Output the (x, y) coordinate of the center of the cell containing the given text.  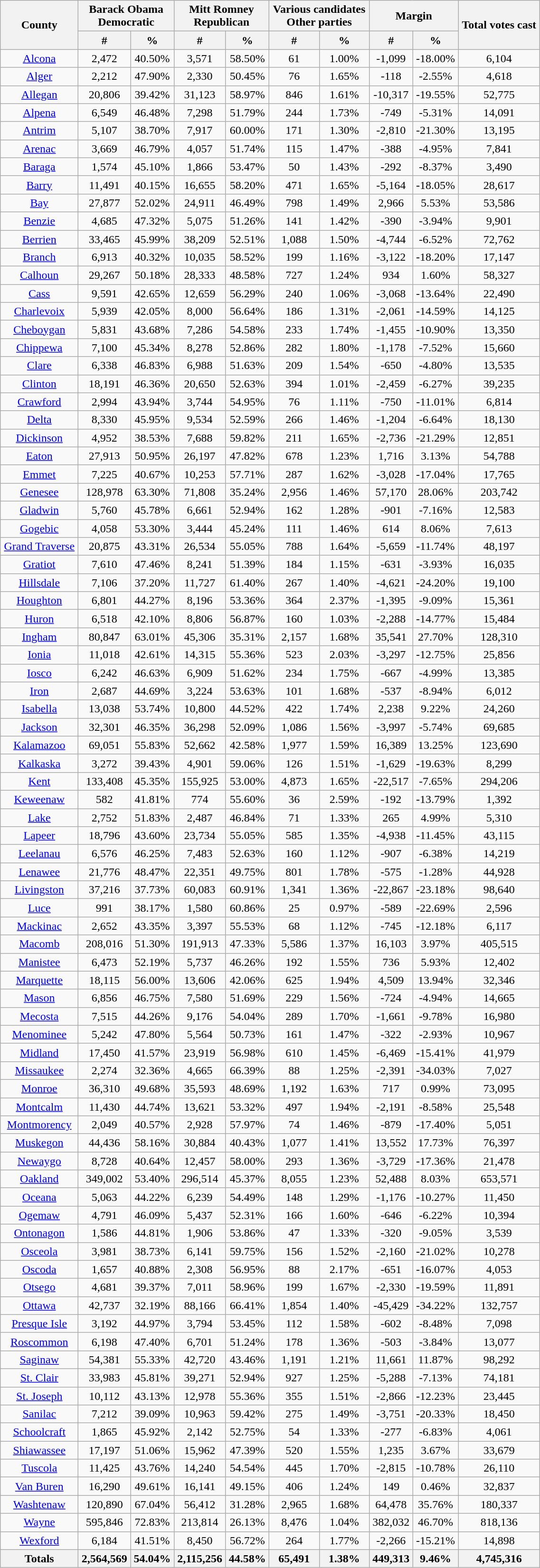
7,688 (199, 438)
Houghton (39, 601)
45.99% (152, 239)
2,994 (104, 402)
Margin (414, 16)
45.78% (152, 510)
72.83% (152, 1522)
2,752 (104, 817)
186 (294, 312)
53.74% (152, 709)
Livingston (39, 890)
3,744 (199, 402)
-2,330 (391, 1287)
32.36% (152, 1070)
44.26% (152, 1016)
Total votes cast (499, 25)
Montcalm (39, 1107)
382,032 (391, 1522)
614 (391, 529)
53.86% (247, 1233)
45.37% (247, 1179)
Emmet (39, 474)
15,484 (499, 619)
-2,866 (391, 1396)
123,690 (499, 745)
12,402 (499, 962)
1,657 (104, 1269)
Tuscola (39, 1468)
42.06% (247, 980)
-667 (391, 673)
-1,455 (391, 330)
Mecosta (39, 1016)
51.79% (247, 113)
39,271 (199, 1378)
24,911 (199, 203)
Grand Traverse (39, 547)
Iosco (39, 673)
26.13% (247, 1522)
10,394 (499, 1215)
59.42% (247, 1414)
Schoolcraft (39, 1432)
1.35% (344, 836)
Osceola (39, 1251)
18,115 (104, 980)
132,757 (499, 1305)
10,967 (499, 1034)
Kalkaska (39, 763)
6,518 (104, 619)
14,125 (499, 312)
934 (391, 275)
Newaygo (39, 1161)
180,337 (499, 1504)
74,181 (499, 1378)
46.63% (152, 673)
13,535 (499, 366)
112 (294, 1323)
50.18% (152, 275)
191,913 (199, 944)
13,552 (391, 1143)
Crawford (39, 402)
Chippewa (39, 348)
Ontonagon (39, 1233)
4,058 (104, 529)
1.43% (344, 167)
-602 (391, 1323)
8,241 (199, 565)
53.36% (247, 601)
4,061 (499, 1432)
13,195 (499, 131)
233 (294, 330)
71 (294, 817)
Jackson (39, 727)
7,580 (199, 998)
17.73% (436, 1143)
12,978 (199, 1396)
927 (294, 1378)
Benzie (39, 221)
38.70% (152, 131)
1.50% (344, 239)
51.26% (247, 221)
5,051 (499, 1125)
-1,178 (391, 348)
43.76% (152, 1468)
-7.65% (436, 781)
6,198 (104, 1341)
1.54% (344, 366)
-1,099 (391, 58)
-7.13% (436, 1378)
2.03% (344, 655)
Mitt RomneyRepublican (221, 16)
364 (294, 601)
1,192 (294, 1088)
8,330 (104, 420)
44.97% (152, 1323)
17,197 (104, 1450)
5,437 (199, 1215)
8.03% (436, 1179)
Kent (39, 781)
Leelanau (39, 854)
2,472 (104, 58)
46.36% (152, 384)
Wexford (39, 1540)
-8.48% (436, 1323)
296,514 (199, 1179)
Wayne (39, 1522)
52,775 (499, 94)
12,457 (199, 1161)
47.33% (247, 944)
48.47% (152, 872)
18,191 (104, 384)
55.83% (152, 745)
-5.31% (436, 113)
46.35% (152, 727)
1.52% (344, 1251)
15,361 (499, 601)
46.79% (152, 149)
1.78% (344, 872)
58.00% (247, 1161)
-17.40% (436, 1125)
-22,867 (391, 890)
32.19% (152, 1305)
4,665 (199, 1070)
Saginaw (39, 1360)
7,613 (499, 529)
51.62% (247, 673)
Ottawa (39, 1305)
9,591 (104, 293)
678 (294, 456)
6,549 (104, 113)
7,225 (104, 474)
Baraga (39, 167)
2,652 (104, 926)
52.31% (247, 1215)
2,965 (294, 1504)
42.05% (152, 312)
-2,061 (391, 312)
Arenac (39, 149)
736 (391, 962)
1,088 (294, 239)
35,541 (391, 637)
Ionia (39, 655)
-646 (391, 1215)
52.86% (247, 348)
1.30% (344, 131)
-575 (391, 872)
-901 (391, 510)
12,851 (499, 438)
40.43% (247, 1143)
56,412 (199, 1504)
22,351 (199, 872)
Lapeer (39, 836)
58.96% (247, 1287)
53,586 (499, 203)
1.11% (344, 402)
37.20% (152, 583)
-6.83% (436, 1432)
5,760 (104, 510)
52.09% (247, 727)
595,846 (104, 1522)
-4.94% (436, 998)
-277 (391, 1432)
47.40% (152, 1341)
42,737 (104, 1305)
51.63% (247, 366)
-2,810 (391, 131)
43.60% (152, 836)
1.73% (344, 113)
13,077 (499, 1341)
8.06% (436, 529)
-2.55% (436, 76)
155,925 (199, 781)
5,831 (104, 330)
29,267 (104, 275)
69,685 (499, 727)
Delta (39, 420)
50.45% (247, 76)
Lake (39, 817)
Marquette (39, 980)
Various candidatesOther parties (319, 16)
610 (294, 1052)
1,574 (104, 167)
6,104 (499, 58)
17,147 (499, 257)
-14.59% (436, 312)
40.32% (152, 257)
52.02% (152, 203)
13,350 (499, 330)
-10,317 (391, 94)
4,057 (199, 149)
44.27% (152, 601)
2,115,256 (199, 1559)
33,679 (499, 1450)
18,796 (104, 836)
-2,191 (391, 1107)
24,260 (499, 709)
229 (294, 998)
8,728 (104, 1161)
774 (199, 799)
798 (294, 203)
1.77% (344, 1540)
51.30% (152, 944)
-18.20% (436, 257)
27,877 (104, 203)
-4,744 (391, 239)
1,086 (294, 727)
32,837 (499, 1486)
1.45% (344, 1052)
Keweenaw (39, 799)
-10.90% (436, 330)
14,091 (499, 113)
8,450 (199, 1540)
20,806 (104, 94)
58.16% (152, 1143)
40.50% (152, 58)
50.95% (152, 456)
6,814 (499, 402)
1.03% (344, 619)
54,788 (499, 456)
56.87% (247, 619)
1,191 (294, 1360)
5,075 (199, 221)
-21.30% (436, 131)
1,854 (294, 1305)
53.00% (247, 781)
-631 (391, 565)
County (39, 25)
1.37% (344, 944)
43.46% (247, 1360)
1.64% (344, 547)
56.98% (247, 1052)
Huron (39, 619)
-23.18% (436, 890)
-18.00% (436, 58)
Alpena (39, 113)
50.73% (247, 1034)
14,240 (199, 1468)
Bay (39, 203)
727 (294, 275)
801 (294, 872)
46.70% (436, 1522)
30,884 (199, 1143)
6,988 (199, 366)
7,483 (199, 854)
8,299 (499, 763)
16,035 (499, 565)
27.70% (436, 637)
Berrien (39, 239)
53.40% (152, 1179)
6,856 (104, 998)
13,606 (199, 980)
3,192 (104, 1323)
43.68% (152, 330)
51.74% (247, 149)
6,117 (499, 926)
31,123 (199, 94)
-3,068 (391, 293)
Genesee (39, 492)
11,450 (499, 1197)
39.42% (152, 94)
148 (294, 1197)
Antrim (39, 131)
5,107 (104, 131)
23,445 (499, 1396)
8,476 (294, 1522)
35,593 (199, 1088)
54.95% (247, 402)
15,962 (199, 1450)
48.58% (247, 275)
51.24% (247, 1341)
Menominee (39, 1034)
Presque Isle (39, 1323)
-1,395 (391, 601)
1.67% (344, 1287)
Alger (39, 76)
5,564 (199, 1034)
-6.38% (436, 854)
44,436 (104, 1143)
162 (294, 510)
47.90% (152, 76)
48.69% (247, 1088)
21,776 (104, 872)
58,327 (499, 275)
45.10% (152, 167)
Manistee (39, 962)
23,734 (199, 836)
Lenawee (39, 872)
64,478 (391, 1504)
45.34% (152, 348)
1.06% (344, 293)
422 (294, 709)
-537 (391, 691)
57.71% (247, 474)
1,866 (199, 167)
Macomb (39, 944)
80,847 (104, 637)
101 (294, 691)
1,906 (199, 1233)
-21.29% (436, 438)
54.54% (247, 1468)
1.21% (344, 1360)
203,742 (499, 492)
266 (294, 420)
59.82% (247, 438)
-11.74% (436, 547)
0.46% (436, 1486)
10,035 (199, 257)
13.94% (436, 980)
41.51% (152, 1540)
Eaton (39, 456)
-5,164 (391, 185)
Ogemaw (39, 1215)
28.06% (436, 492)
46.84% (247, 817)
Barack ObamaDemocratic (126, 16)
3,397 (199, 926)
10,963 (199, 1414)
717 (391, 1088)
8,000 (199, 312)
240 (294, 293)
Oakland (39, 1179)
31.28% (247, 1504)
46.48% (152, 113)
-8.58% (436, 1107)
-34.22% (436, 1305)
-17.36% (436, 1161)
42.58% (247, 745)
293 (294, 1161)
39.09% (152, 1414)
-651 (391, 1269)
7,841 (499, 149)
2.59% (344, 799)
3,794 (199, 1323)
54.58% (247, 330)
289 (294, 1016)
3.67% (436, 1450)
1.41% (344, 1143)
6,338 (104, 366)
49.61% (152, 1486)
45.35% (152, 781)
37.73% (152, 890)
18,130 (499, 420)
10,112 (104, 1396)
73,095 (499, 1088)
37,216 (104, 890)
11,425 (104, 1468)
40.67% (152, 474)
-749 (391, 113)
57,170 (391, 492)
28,617 (499, 185)
5,586 (294, 944)
38.53% (152, 438)
2,928 (199, 1125)
54,381 (104, 1360)
9,534 (199, 420)
Oscoda (39, 1269)
56.00% (152, 980)
13.25% (436, 745)
-320 (391, 1233)
1,977 (294, 745)
4,745,316 (499, 1559)
46.26% (247, 962)
35.24% (247, 492)
Allegan (39, 94)
5,939 (104, 312)
Oceana (39, 1197)
-724 (391, 998)
-19.63% (436, 763)
9.22% (436, 709)
Luce (39, 908)
1,580 (199, 908)
115 (294, 149)
166 (294, 1215)
-292 (391, 167)
4,901 (199, 763)
1,235 (391, 1450)
51.69% (247, 998)
6,473 (104, 962)
47.82% (247, 456)
53.45% (247, 1323)
Clare (39, 366)
171 (294, 131)
-3,997 (391, 727)
0.97% (344, 908)
18,450 (499, 1414)
53.47% (247, 167)
-6.22% (436, 1215)
41.57% (152, 1052)
-24.20% (436, 583)
-10.78% (436, 1468)
63.30% (152, 492)
Midland (39, 1052)
275 (294, 1414)
294,206 (499, 781)
2,308 (199, 1269)
60.00% (247, 131)
6,661 (199, 510)
184 (294, 565)
582 (104, 799)
44.81% (152, 1233)
4,509 (391, 980)
49.68% (152, 1088)
-12.23% (436, 1396)
16,655 (199, 185)
-5,288 (391, 1378)
7,212 (104, 1414)
40.88% (152, 1269)
-7.52% (436, 348)
1,865 (104, 1432)
-15.21% (436, 1540)
-2,266 (391, 1540)
2,487 (199, 817)
5,242 (104, 1034)
Muskegon (39, 1143)
66.39% (247, 1070)
50 (294, 167)
52.19% (152, 962)
6,242 (104, 673)
69,051 (104, 745)
-8.37% (436, 167)
49.15% (247, 1486)
-21.02% (436, 1251)
13,385 (499, 673)
7,011 (199, 1287)
-6.27% (436, 384)
211 (294, 438)
42.65% (152, 293)
13,038 (104, 709)
-2,288 (391, 619)
-4.95% (436, 149)
-2,736 (391, 438)
55.60% (247, 799)
6,012 (499, 691)
59.06% (247, 763)
-4.99% (436, 673)
585 (294, 836)
20,875 (104, 547)
St. Joseph (39, 1396)
1.42% (344, 221)
54 (294, 1432)
1.58% (344, 1323)
128,310 (499, 637)
2,049 (104, 1125)
3,981 (104, 1251)
-2,459 (391, 384)
21,478 (499, 1161)
14,219 (499, 854)
41,979 (499, 1052)
7,298 (199, 113)
38.73% (152, 1251)
445 (294, 1468)
43.31% (152, 547)
-9.09% (436, 601)
42,720 (199, 1360)
-16.07% (436, 1269)
234 (294, 673)
45,306 (199, 637)
244 (294, 113)
5,310 (499, 817)
1.00% (344, 58)
Otsego (39, 1287)
3,669 (104, 149)
32,346 (499, 980)
7,610 (104, 565)
4,952 (104, 438)
16,980 (499, 1016)
46.83% (152, 366)
Washtenaw (39, 1504)
-3,028 (391, 474)
61 (294, 58)
7,027 (499, 1070)
6,913 (104, 257)
74 (294, 1125)
3,272 (104, 763)
Cheboygan (39, 330)
58.52% (247, 257)
26,534 (199, 547)
-4.80% (436, 366)
42.10% (152, 619)
-8.94% (436, 691)
45.92% (152, 1432)
17,765 (499, 474)
6,801 (104, 601)
6,576 (104, 854)
-6,469 (391, 1052)
52.51% (247, 239)
2,596 (499, 908)
-22,517 (391, 781)
520 (294, 1450)
120,890 (104, 1504)
-18.05% (436, 185)
38.17% (152, 908)
128,978 (104, 492)
192 (294, 962)
-5,659 (391, 547)
7,106 (104, 583)
98,292 (499, 1360)
1,341 (294, 890)
17,450 (104, 1052)
47.46% (152, 565)
5,063 (104, 1197)
133,408 (104, 781)
14,898 (499, 1540)
-388 (391, 149)
6,141 (199, 1251)
-4,938 (391, 836)
1.28% (344, 510)
1.31% (344, 312)
Clinton (39, 384)
4,053 (499, 1269)
Missaukee (39, 1070)
12,583 (499, 510)
2,238 (391, 709)
1,586 (104, 1233)
41.81% (152, 799)
-17.04% (436, 474)
5.93% (436, 962)
-2,391 (391, 1070)
1.63% (344, 1088)
27,913 (104, 456)
44.52% (247, 709)
3,444 (199, 529)
7,515 (104, 1016)
1.61% (344, 94)
22,490 (499, 293)
44.22% (152, 1197)
-192 (391, 799)
449,313 (391, 1559)
47.39% (247, 1450)
59.75% (247, 1251)
0.99% (436, 1088)
Kalamazoo (39, 745)
-19.55% (436, 94)
36,298 (199, 727)
1,716 (391, 456)
2.17% (344, 1269)
1.29% (344, 1197)
788 (294, 547)
8,055 (294, 1179)
3,490 (499, 167)
9.46% (436, 1559)
2,157 (294, 637)
23,919 (199, 1052)
47.80% (152, 1034)
35.31% (247, 637)
10,253 (199, 474)
Gladwin (39, 510)
43.35% (152, 926)
Gratiot (39, 565)
60,083 (199, 890)
2,142 (199, 1432)
1.38% (344, 1559)
-907 (391, 854)
126 (294, 763)
St. Clair (39, 1378)
51.39% (247, 565)
7,286 (199, 330)
53.63% (247, 691)
405,515 (499, 944)
6,239 (199, 1197)
208,016 (104, 944)
56.95% (247, 1269)
-14.77% (436, 619)
6,184 (104, 1540)
11,727 (199, 583)
9,176 (199, 1016)
45.24% (247, 529)
Montmorency (39, 1125)
-1,176 (391, 1197)
-2.93% (436, 1034)
33,465 (104, 239)
-322 (391, 1034)
-3,751 (391, 1414)
Dickinson (39, 438)
-1.28% (436, 872)
Alcona (39, 58)
16,290 (104, 1486)
Hillsdale (39, 583)
141 (294, 221)
-7.16% (436, 510)
56.72% (247, 1540)
2,564,569 (104, 1559)
471 (294, 185)
2.37% (344, 601)
Mason (39, 998)
4,791 (104, 1215)
-34.03% (436, 1070)
60.86% (247, 908)
Isabella (39, 709)
7,100 (104, 348)
-503 (391, 1341)
6,701 (199, 1341)
267 (294, 583)
55.53% (247, 926)
26,197 (199, 456)
56.29% (247, 293)
46.09% (152, 1215)
4.99% (436, 817)
5.53% (436, 203)
282 (294, 348)
25 (294, 908)
53.32% (247, 1107)
-650 (391, 366)
14,315 (199, 655)
-3.93% (436, 565)
-6.52% (436, 239)
8,806 (199, 619)
Cass (39, 293)
56.64% (247, 312)
11,491 (104, 185)
Monroe (39, 1088)
9,901 (499, 221)
57.97% (247, 1125)
11.87% (436, 1360)
52,662 (199, 745)
Roscommon (39, 1341)
818,136 (499, 1522)
111 (294, 529)
Van Buren (39, 1486)
14,665 (499, 998)
1.59% (344, 745)
25,856 (499, 655)
-45,429 (391, 1305)
49.75% (247, 872)
11,661 (391, 1360)
42.61% (152, 655)
5,737 (199, 962)
38,209 (199, 239)
4,681 (104, 1287)
61.40% (247, 583)
209 (294, 366)
-5.74% (436, 727)
846 (294, 94)
-3,297 (391, 655)
3,224 (199, 691)
355 (294, 1396)
13,621 (199, 1107)
4,685 (104, 221)
-12.18% (436, 926)
54.49% (247, 1197)
653,571 (499, 1179)
-750 (391, 402)
7,917 (199, 131)
45.95% (152, 420)
55.33% (152, 1360)
25,548 (499, 1107)
63.01% (152, 637)
1.16% (344, 257)
44.74% (152, 1107)
15,660 (499, 348)
46.25% (152, 854)
8,196 (199, 601)
3,539 (499, 1233)
1,392 (499, 799)
-2,815 (391, 1468)
11,018 (104, 655)
-4,621 (391, 583)
2,956 (294, 492)
-3.84% (436, 1341)
991 (104, 908)
72,762 (499, 239)
-22.69% (436, 908)
-879 (391, 1125)
65,491 (294, 1559)
-11.45% (436, 836)
10,278 (499, 1251)
625 (294, 980)
58.20% (247, 185)
26,110 (499, 1468)
-13.64% (436, 293)
52.75% (247, 1432)
43.13% (152, 1396)
32,301 (104, 727)
394 (294, 384)
52,488 (391, 1179)
20,650 (199, 384)
Ingham (39, 637)
11,891 (499, 1287)
10,800 (199, 709)
-118 (391, 76)
16,141 (199, 1486)
16,389 (391, 745)
51.83% (152, 817)
Gogebic (39, 529)
46.49% (247, 203)
40.15% (152, 185)
-589 (391, 908)
51.06% (152, 1450)
45.81% (152, 1378)
1.62% (344, 474)
48,197 (499, 547)
-1,204 (391, 420)
47 (294, 1233)
44.58% (247, 1559)
40.64% (152, 1161)
2,330 (199, 76)
161 (294, 1034)
2,274 (104, 1070)
4,873 (294, 781)
98,640 (499, 890)
52.59% (247, 420)
3.97% (436, 944)
-15.41% (436, 1052)
-20.33% (436, 1414)
Barry (39, 185)
58.97% (247, 94)
46.75% (152, 998)
3.13% (436, 456)
1.04% (344, 1522)
43,115 (499, 836)
-390 (391, 221)
60.91% (247, 890)
1.01% (344, 384)
1,077 (294, 1143)
-1,629 (391, 763)
1.75% (344, 673)
76,397 (499, 1143)
-9.78% (436, 1016)
2,212 (104, 76)
88,166 (199, 1305)
36,310 (104, 1088)
Iron (39, 691)
Totals (39, 1559)
4,618 (499, 76)
-1,661 (391, 1016)
287 (294, 474)
Branch (39, 257)
12,659 (199, 293)
39,235 (499, 384)
-12.75% (436, 655)
71,808 (199, 492)
Mackinac (39, 926)
-3.94% (436, 221)
2,687 (104, 691)
53.30% (152, 529)
-3,122 (391, 257)
7,098 (499, 1323)
66.41% (247, 1305)
1.80% (344, 348)
-2,160 (391, 1251)
265 (391, 817)
44,928 (499, 872)
33,983 (104, 1378)
1.15% (344, 565)
3,571 (199, 58)
156 (294, 1251)
-745 (391, 926)
44.69% (152, 691)
213,814 (199, 1522)
497 (294, 1107)
47.32% (152, 221)
349,002 (104, 1179)
-9.05% (436, 1233)
8,278 (199, 348)
406 (294, 1486)
-6.64% (436, 420)
28,333 (199, 275)
-3,729 (391, 1161)
19,100 (499, 583)
39.37% (152, 1287)
67.04% (152, 1504)
39.43% (152, 763)
43.94% (152, 402)
35.76% (436, 1504)
-10.27% (436, 1197)
264 (294, 1540)
68 (294, 926)
16,103 (391, 944)
-13.79% (436, 799)
Sanilac (39, 1414)
523 (294, 655)
-19.59% (436, 1287)
Charlevoix (39, 312)
58.50% (247, 58)
Calhoun (39, 275)
-11.01% (436, 402)
6,909 (199, 673)
40.57% (152, 1125)
2,966 (391, 203)
149 (391, 1486)
11,430 (104, 1107)
178 (294, 1341)
Shiawassee (39, 1450)
36 (294, 799)
